Search for the cell housing the specified text and yield its [X, Y] center coordinate. 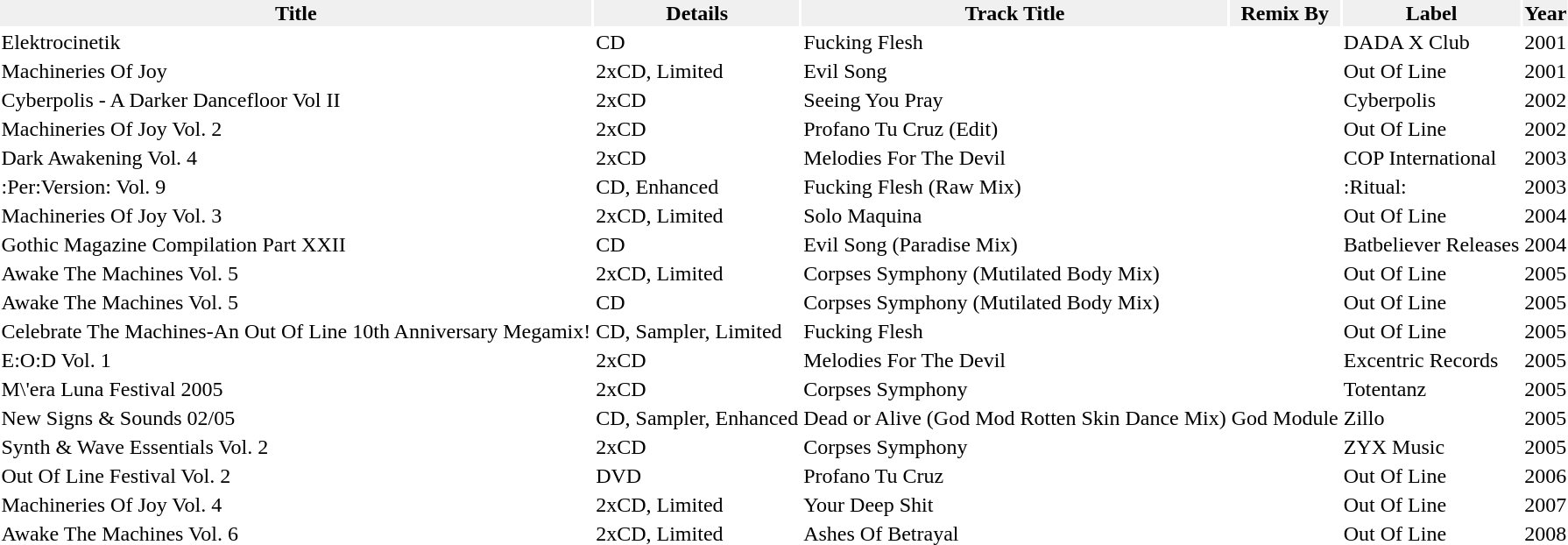
DADA X Club [1431, 42]
Machineries Of Joy Vol. 3 [296, 216]
Remix By [1284, 13]
CD, Enhanced [697, 187]
Machineries Of Joy [296, 71]
:Per:Version: Vol. 9 [296, 187]
Dead or Alive (God Mod Rotten Skin Dance Mix) [1015, 418]
Elektrocinetik [296, 42]
Evil Song [1015, 71]
M\'era Luna Festival 2005 [296, 389]
Profano Tu Cruz (Edit) [1015, 129]
Title [296, 13]
CD, Sampler, Enhanced [697, 418]
Synth & Wave Essentials Vol. 2 [296, 447]
Excentric Records [1431, 360]
2006 [1545, 476]
New Signs & Sounds 02/05 [296, 418]
COP International [1431, 158]
God Module [1284, 418]
Gothic Magazine Compilation Part XXII [296, 244]
E:O:D Vol. 1 [296, 360]
Year [1545, 13]
Details [697, 13]
Totentanz [1431, 389]
Solo Maquina [1015, 216]
:Ritual: [1431, 187]
Label [1431, 13]
DVD [697, 476]
Your Deep Shit [1015, 505]
Celebrate The Machines-An Out Of Line 10th Anniversary Megamix! [296, 331]
Machineries Of Joy Vol. 4 [296, 505]
Fucking Flesh (Raw Mix) [1015, 187]
Evil Song (Paradise Mix) [1015, 244]
CD, Sampler, Limited [697, 331]
Cyberpolis - A Darker Dancefloor Vol II [296, 100]
Batbeliever Releases [1431, 244]
Seeing You Pray [1015, 100]
Zillo [1431, 418]
Profano Tu Cruz [1015, 476]
Cyberpolis [1431, 100]
ZYX Music [1431, 447]
2007 [1545, 505]
Out Of Line Festival Vol. 2 [296, 476]
Machineries Of Joy Vol. 2 [296, 129]
Track Title [1015, 13]
Dark Awakening Vol. 4 [296, 158]
